Detect which cell encompasses the target text, then output its [x, y] center coordinate. 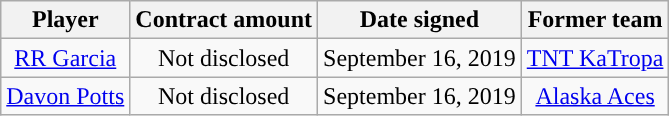
TNT KaTropa [595, 58]
Davon Potts [66, 96]
Contract amount [224, 20]
Alaska Aces [595, 96]
Player [66, 20]
RR Garcia [66, 58]
Former team [595, 20]
Date signed [420, 20]
